Scan for the cell matching the given text and deliver its (x, y) coordinate at center. 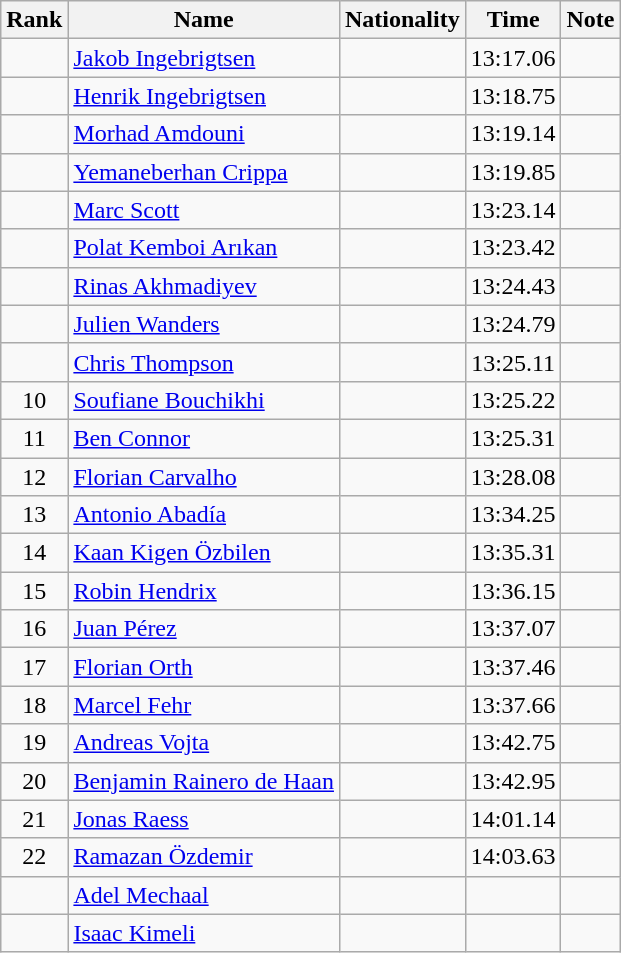
Isaac Kimeli (204, 933)
13:37.46 (513, 667)
Julien Wanders (204, 324)
Henrik Ingebrigtsen (204, 96)
13:25.31 (513, 438)
Ben Connor (204, 438)
13:36.15 (513, 591)
Time (513, 20)
13:25.22 (513, 400)
Andreas Vojta (204, 743)
Ramazan Özdemir (204, 857)
13:34.25 (513, 515)
Soufiane Bouchikhi (204, 400)
Marc Scott (204, 210)
21 (34, 819)
Chris Thompson (204, 362)
Jonas Raess (204, 819)
19 (34, 743)
Marcel Fehr (204, 705)
13 (34, 515)
13:24.43 (513, 286)
Antonio Abadía (204, 515)
22 (34, 857)
13:23.14 (513, 210)
14 (34, 553)
16 (34, 629)
13:19.85 (513, 172)
17 (34, 667)
Polat Kemboi Arıkan (204, 248)
12 (34, 477)
Yemaneberhan Crippa (204, 172)
13:28.08 (513, 477)
20 (34, 781)
Note (590, 20)
Morhad Amdouni (204, 134)
Kaan Kigen Özbilen (204, 553)
13:25.11 (513, 362)
13:42.75 (513, 743)
10 (34, 400)
Robin Hendrix (204, 591)
13:23.42 (513, 248)
Name (204, 20)
Nationality (402, 20)
Juan Pérez (204, 629)
Florian Orth (204, 667)
13:17.06 (513, 58)
Rank (34, 20)
13:42.95 (513, 781)
Florian Carvalho (204, 477)
18 (34, 705)
14:03.63 (513, 857)
13:18.75 (513, 96)
13:37.66 (513, 705)
14:01.14 (513, 819)
13:19.14 (513, 134)
15 (34, 591)
11 (34, 438)
13:37.07 (513, 629)
Adel Mechaal (204, 895)
13:24.79 (513, 324)
13:35.31 (513, 553)
Benjamin Rainero de Haan (204, 781)
Rinas Akhmadiyev (204, 286)
Jakob Ingebrigtsen (204, 58)
